From the cell containing the given text, extract its center point as [X, Y] coordinate. 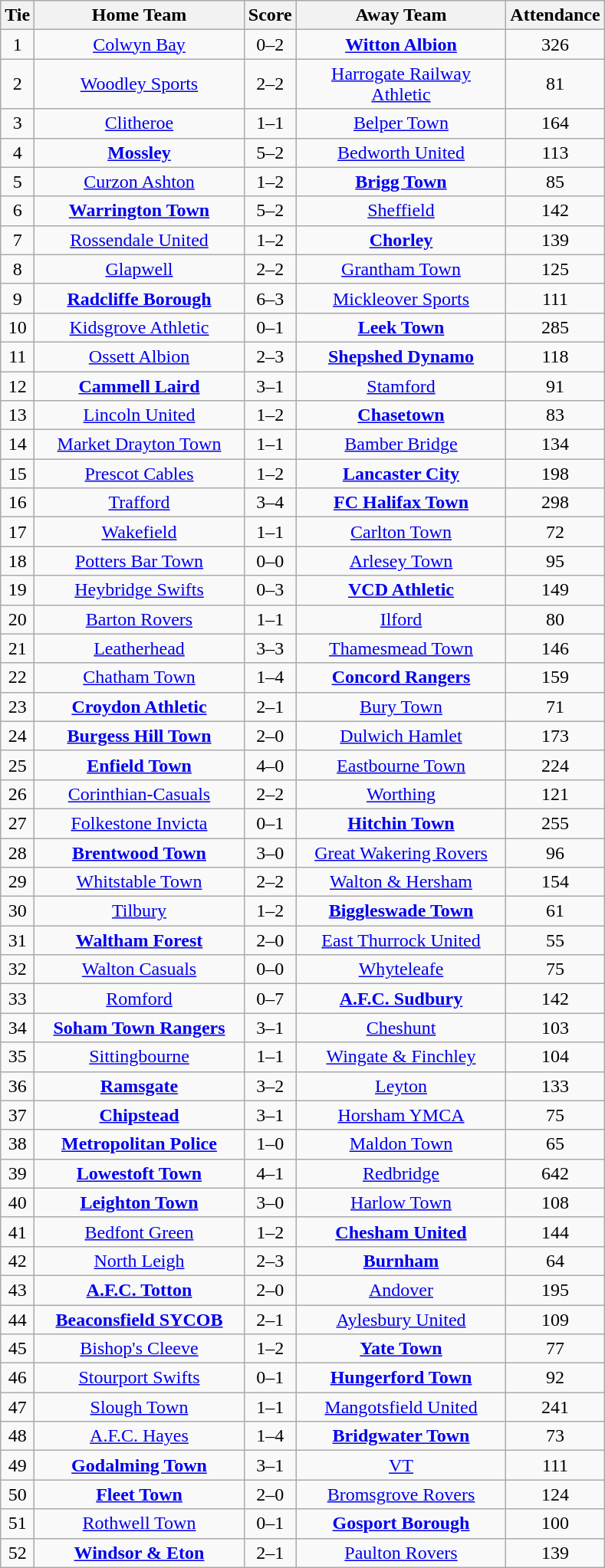
65 [555, 1144]
17 [18, 532]
100 [555, 1524]
96 [555, 853]
Arlesey Town [401, 561]
3–2 [270, 1086]
1 [18, 44]
Romford [140, 999]
38 [18, 1144]
164 [555, 123]
16 [18, 503]
Walton Casuals [140, 969]
50 [18, 1494]
Curzon Ashton [140, 182]
Score [270, 15]
Belper Town [401, 123]
64 [555, 1261]
21 [18, 648]
Away Team [401, 15]
109 [555, 1319]
4–1 [270, 1173]
144 [555, 1232]
24 [18, 736]
20 [18, 619]
Leyton [401, 1086]
40 [18, 1202]
47 [18, 1407]
Horsham YMCA [401, 1115]
North Leigh [140, 1261]
51 [18, 1524]
125 [555, 269]
121 [555, 794]
9 [18, 298]
Radcliffe Borough [140, 298]
Paulton Rovers [401, 1553]
4–0 [270, 765]
Tie [18, 15]
A.F.C. Hayes [140, 1436]
Colwyn Bay [140, 44]
43 [18, 1290]
Corinthian-Casuals [140, 794]
159 [555, 677]
Maldon Town [401, 1144]
Slough Town [140, 1407]
Biggleswade Town [401, 911]
52 [18, 1553]
Godalming Town [140, 1465]
Fleet Town [140, 1494]
45 [18, 1349]
Burnham [401, 1261]
Gosport Borough [401, 1524]
Redbridge [401, 1173]
Wingate & Finchley [401, 1057]
32 [18, 969]
Mickleover Sports [401, 298]
Brigg Town [401, 182]
Potters Bar Town [140, 561]
195 [555, 1290]
3 [18, 123]
Bromsgrove Rovers [401, 1494]
19 [18, 590]
Kidsgrove Athletic [140, 327]
31 [18, 940]
Lincoln United [140, 415]
28 [18, 853]
326 [555, 44]
10 [18, 327]
Chipstead [140, 1115]
85 [555, 182]
Hitchin Town [401, 823]
34 [18, 1028]
241 [555, 1407]
29 [18, 882]
Waltham Forest [140, 940]
92 [555, 1378]
Chesham United [401, 1232]
3–4 [270, 503]
Thamesmead Town [401, 648]
6–3 [270, 298]
95 [555, 561]
Cammell Laird [140, 385]
6 [18, 211]
Metropolitan Police [140, 1144]
Aylesbury United [401, 1319]
146 [555, 648]
Bedfont Green [140, 1232]
Andover [401, 1290]
Leatherhead [140, 648]
Leighton Town [140, 1202]
36 [18, 1086]
285 [555, 327]
298 [555, 503]
Prescot Cables [140, 474]
2 [18, 84]
Woodley Sports [140, 84]
104 [555, 1057]
61 [555, 911]
Harlow Town [401, 1202]
Mossley [140, 153]
80 [555, 619]
41 [18, 1232]
Worthing [401, 794]
14 [18, 444]
Lowestoft Town [140, 1173]
Trafford [140, 503]
35 [18, 1057]
Croydon Athletic [140, 707]
1–0 [270, 1144]
Bridgwater Town [401, 1436]
Beaconsfield SYCOB [140, 1319]
Heybridge Swifts [140, 590]
30 [18, 911]
134 [555, 444]
Hungerford Town [401, 1378]
Rothwell Town [140, 1524]
Folkestone Invicta [140, 823]
Sittingbourne [140, 1057]
0–7 [270, 999]
22 [18, 677]
Cheshunt [401, 1028]
Ramsgate [140, 1086]
Wakefield [140, 532]
3–3 [270, 648]
124 [555, 1494]
Bishop's Cleeve [140, 1349]
55 [555, 940]
VCD Athletic [401, 590]
13 [18, 415]
18 [18, 561]
113 [555, 153]
Stourport Swifts [140, 1378]
173 [555, 736]
FC Halifax Town [401, 503]
25 [18, 765]
642 [555, 1173]
49 [18, 1465]
East Thurrock United [401, 940]
Sheffield [401, 211]
26 [18, 794]
Grantham Town [401, 269]
39 [18, 1173]
37 [18, 1115]
5 [18, 182]
Chorley [401, 240]
Ossett Albion [140, 356]
83 [555, 415]
Whyteleafe [401, 969]
Barton Rovers [140, 619]
Bury Town [401, 707]
Attendance [555, 15]
72 [555, 532]
108 [555, 1202]
Dulwich Hamlet [401, 736]
12 [18, 385]
Warrington Town [140, 211]
Lancaster City [401, 474]
0–2 [270, 44]
4 [18, 153]
Bedworth United [401, 153]
Mangotsfield United [401, 1407]
46 [18, 1378]
23 [18, 707]
Chasetown [401, 415]
42 [18, 1261]
48 [18, 1436]
Stamford [401, 385]
A.F.C. Sudbury [401, 999]
Chatham Town [140, 677]
Shepshed Dynamo [401, 356]
198 [555, 474]
71 [555, 707]
15 [18, 474]
118 [555, 356]
255 [555, 823]
Leek Town [401, 327]
Brentwood Town [140, 853]
Bamber Bridge [401, 444]
Windsor & Eton [140, 1553]
8 [18, 269]
Home Team [140, 15]
91 [555, 385]
154 [555, 882]
A.F.C. Totton [140, 1290]
27 [18, 823]
0–3 [270, 590]
Soham Town Rangers [140, 1028]
VT [401, 1465]
77 [555, 1349]
Harrogate Railway Athletic [401, 84]
149 [555, 590]
Witton Albion [401, 44]
7 [18, 240]
Yate Town [401, 1349]
Ilford [401, 619]
Eastbourne Town [401, 765]
Carlton Town [401, 532]
Whitstable Town [140, 882]
Walton & Hersham [401, 882]
Enfield Town [140, 765]
Rossendale United [140, 240]
81 [555, 84]
11 [18, 356]
Glapwell [140, 269]
Clitheroe [140, 123]
33 [18, 999]
Concord Rangers [401, 677]
224 [555, 765]
103 [555, 1028]
Tilbury [140, 911]
73 [555, 1436]
Great Wakering Rovers [401, 853]
Burgess Hill Town [140, 736]
Market Drayton Town [140, 444]
44 [18, 1319]
133 [555, 1086]
